Determine the (x, y) coordinate at the center of the cell enclosing the given text.  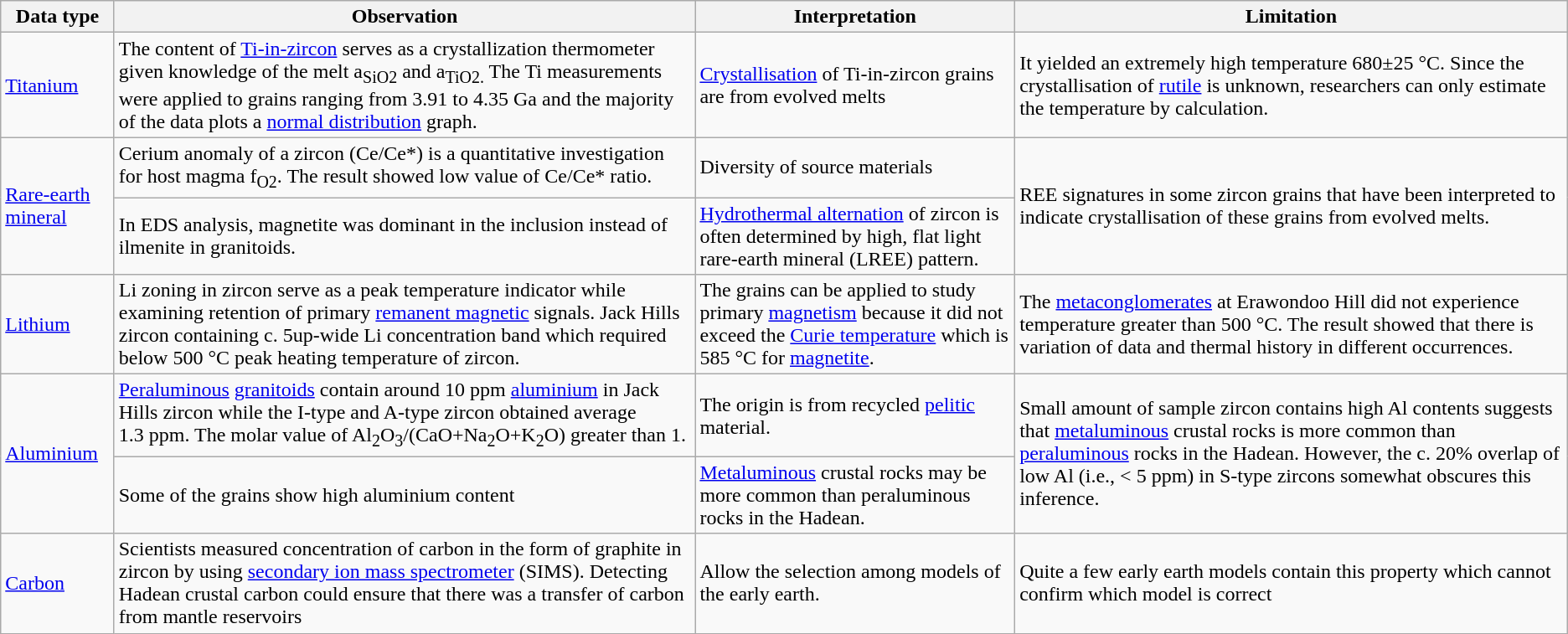
Data type (57, 17)
Limitation (1292, 17)
The origin is from recycled pelitic material. (855, 415)
Diversity of source materials (855, 168)
Cerium anomaly of a zircon (Ce/Ce*) is a quantitative investigation for host magma fO2. The result showed low value of Ce/Ce* ratio. (405, 168)
Quite a few early earth models contain this property which cannot confirm which model is correct (1292, 583)
Allow the selection among models of the early earth. (855, 583)
Interpretation (855, 17)
In EDS analysis, magnetite was dominant in the inclusion instead of ilmenite in granitoids. (405, 236)
REE signatures in some zircon grains that have been interpreted to indicate crystallisation of these grains from evolved melts. (1292, 206)
Titanium (57, 85)
Metaluminous crustal rocks may be more common than peraluminous rocks in the Hadean. (855, 495)
Aluminium (57, 454)
Carbon (57, 583)
The grains can be applied to study primary magnetism because it did not exceed the Curie temperature which is 585 °C for magnetite. (855, 325)
Hydrothermal alternation of zircon is often determined by high, flat light rare-earth mineral (LREE) pattern. (855, 236)
Crystallisation of Ti-in-zircon grains are from evolved melts (855, 85)
Rare-earth mineral (57, 206)
Some of the grains show high aluminium content (405, 495)
Observation (405, 17)
Lithium (57, 325)
